From the cell containing the given text, extract its center point as (x, y) coordinate. 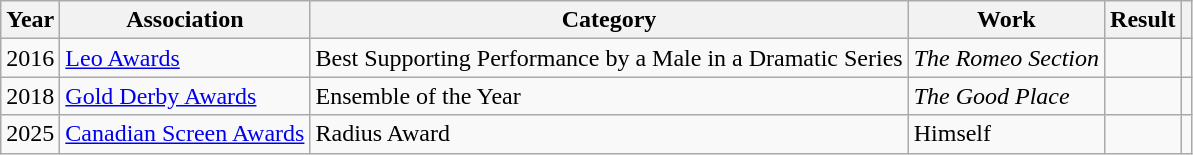
Category (609, 20)
Best Supporting Performance by a Male in a Dramatic Series (609, 58)
Canadian Screen Awards (185, 134)
Association (185, 20)
The Romeo Section (1006, 58)
2018 (30, 96)
Radius Award (609, 134)
Ensemble of the Year (609, 96)
Gold Derby Awards (185, 96)
2025 (30, 134)
2016 (30, 58)
Result (1143, 20)
Work (1006, 20)
The Good Place (1006, 96)
Himself (1006, 134)
Leo Awards (185, 58)
Year (30, 20)
